Locate the cell with the specified text and output its (x, y) center coordinate. 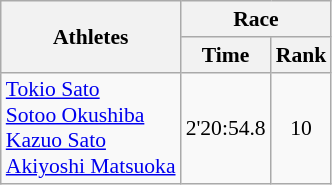
Time (226, 55)
10 (302, 128)
Athletes (91, 36)
2'20:54.8 (226, 128)
Tokio SatoSotoo OkushibaKazuo SatoAkiyoshi Matsuoka (91, 128)
Rank (302, 55)
Race (256, 19)
